Find where the given text appears and provide that cell's center as [x, y] coordinate. 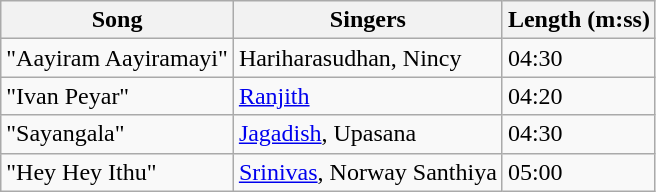
"Sayangala" [118, 134]
Singers [368, 20]
"Aayiram Aayiramayi" [118, 58]
"Ivan Peyar" [118, 96]
Song [118, 20]
Hariharasudhan, Nincy [368, 58]
"Hey Hey Ithu" [118, 172]
Jagadish, Upasana [368, 134]
Srinivas, Norway Santhiya [368, 172]
Length (m:ss) [578, 20]
Ranjith [368, 96]
04:20 [578, 96]
05:00 [578, 172]
